Output the [X, Y] coordinate of the center of the cell containing the given text.  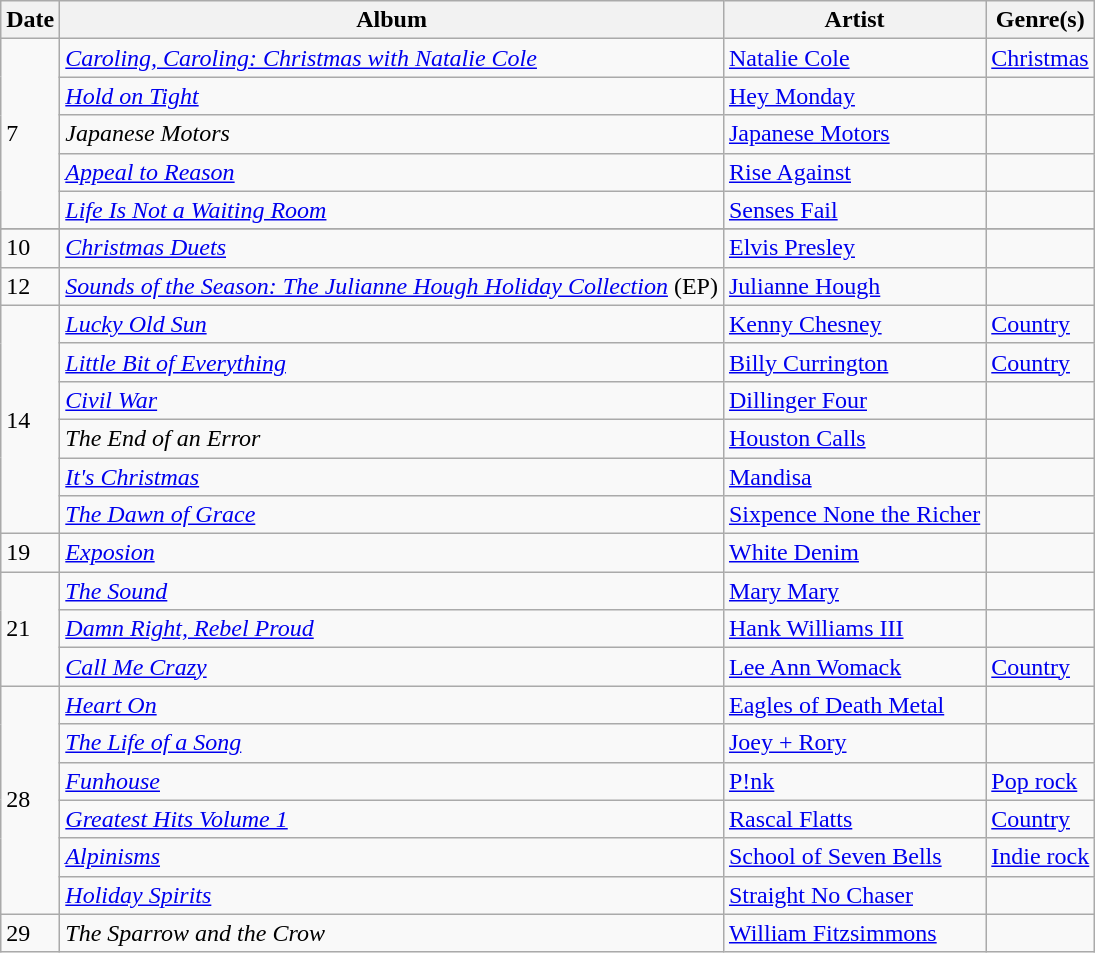
Greatest Hits Volume 1 [392, 819]
Heart On [392, 705]
Holiday Spirits [392, 895]
Appeal to Reason [392, 172]
Houston Calls [854, 438]
White Denim [854, 553]
The Dawn of Grace [392, 515]
Senses Fail [854, 210]
The Sparrow and the Crow [392, 933]
Sixpence None the Richer [854, 515]
Funhouse [392, 781]
10 [30, 248]
19 [30, 553]
Lee Ann Womack [854, 667]
William Fitzsimmons [854, 933]
Mandisa [854, 477]
The Life of a Song [392, 743]
Album [392, 20]
Artist [854, 20]
Straight No Chaser [854, 895]
Rascal Flatts [854, 819]
Little Bit of Everything [392, 362]
It's Christmas [392, 477]
Genre(s) [1040, 20]
21 [30, 629]
Caroling, Caroling: Christmas with Natalie Cole [392, 58]
7 [30, 134]
Joey + Rory [854, 743]
29 [30, 933]
Call Me Crazy [392, 667]
Exposion [392, 553]
28 [30, 800]
Indie rock [1040, 857]
Dillinger Four [854, 400]
The End of an Error [392, 438]
Hank Williams III [854, 629]
School of Seven Bells [854, 857]
The Sound [392, 591]
Rise Against [854, 172]
Kenny Chesney [854, 324]
Hold on Tight [392, 96]
Civil War [392, 400]
Eagles of Death Metal [854, 705]
Mary Mary [854, 591]
Date [30, 20]
Alpinisms [392, 857]
Life Is Not a Waiting Room [392, 210]
Elvis Presley [854, 248]
Natalie Cole [854, 58]
Christmas Duets [392, 248]
Christmas [1040, 58]
Hey Monday [854, 96]
14 [30, 419]
P!nk [854, 781]
Sounds of the Season: The Julianne Hough Holiday Collection (EP) [392, 286]
12 [30, 286]
Pop rock [1040, 781]
Billy Currington [854, 362]
Damn Right, Rebel Proud [392, 629]
Lucky Old Sun [392, 324]
Julianne Hough [854, 286]
